Capture the cell that displays the provided text and extract its [x, y] central coordinate. 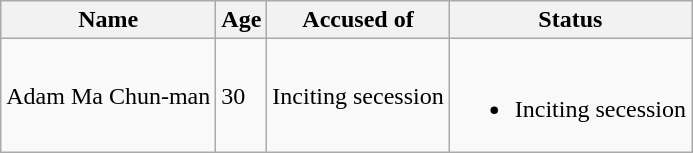
Age [242, 20]
Name [108, 20]
Status [570, 20]
30 [242, 96]
Accused of [358, 20]
Adam Ma Chun-man [108, 96]
